Provide the (X, Y) coordinate of the cell's center where the given text is located.  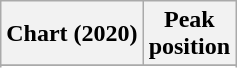
Chart (2020) (72, 34)
Peakposition (189, 34)
